Locate the cell with the specified text and output its [x, y] center coordinate. 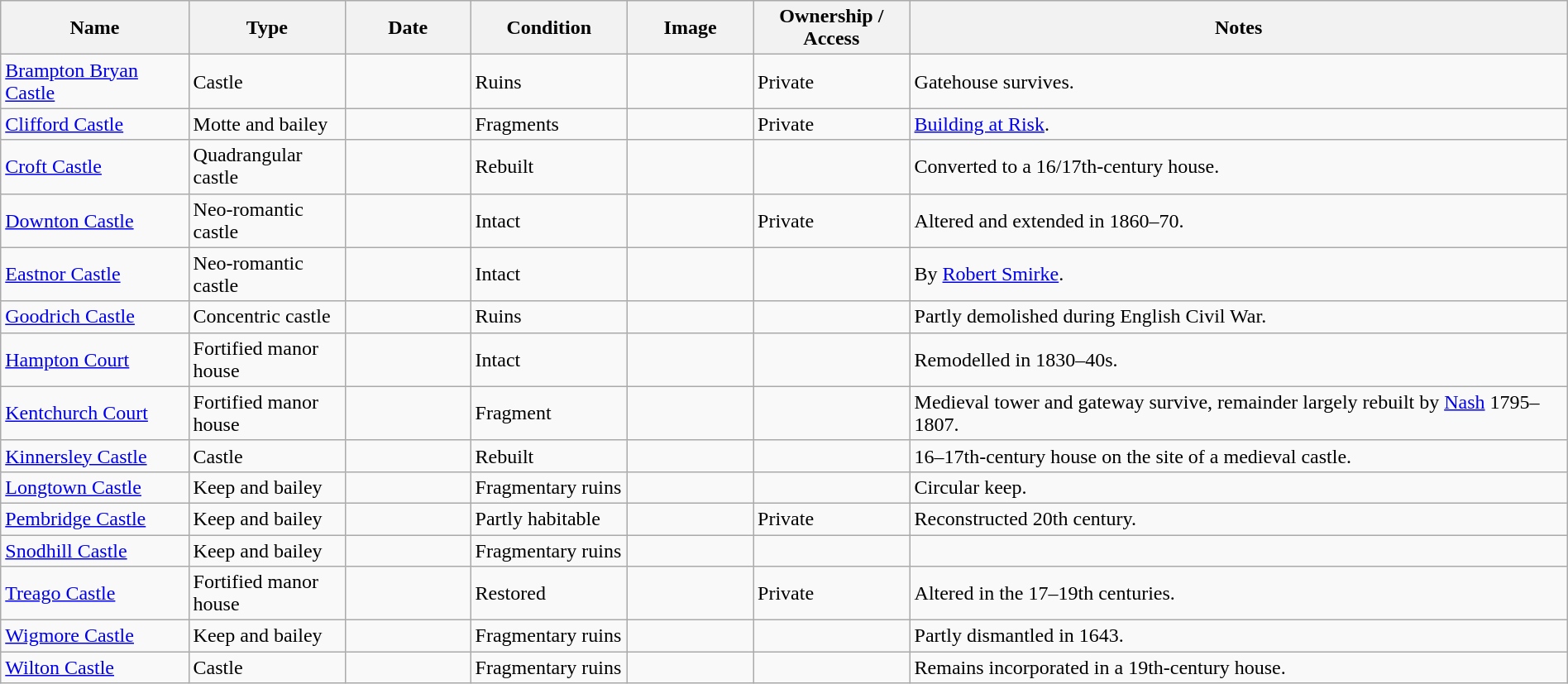
Clifford Castle [94, 124]
Snodhill Castle [94, 550]
Brampton Bryan Castle [94, 81]
Image [691, 28]
Name [94, 28]
Partly demolished during English Civil War. [1239, 317]
Treago Castle [94, 594]
Longtown Castle [94, 487]
Restored [549, 594]
Circular keep. [1239, 487]
Remodelled in 1830–40s. [1239, 359]
Fragment [549, 414]
Quadrangular castle [266, 167]
Medieval tower and gateway survive, remainder largely rebuilt by Nash 1795–1807. [1239, 414]
Wigmore Castle [94, 636]
Condition [549, 28]
Croft Castle [94, 167]
Ownership / Access [832, 28]
Converted to a 16/17th-century house. [1239, 167]
Wilton Castle [94, 667]
Building at Risk. [1239, 124]
Reconstructed 20th century. [1239, 519]
Partly habitable [549, 519]
Kinnersley Castle [94, 456]
By Robert Smirke. [1239, 275]
Date [409, 28]
Kentchurch Court [94, 414]
Gatehouse survives. [1239, 81]
Remains incorporated in a 19th-century house. [1239, 667]
Fragments [549, 124]
Downton Castle [94, 220]
Hampton Court [94, 359]
Motte and bailey [266, 124]
16–17th-century house on the site of a medieval castle. [1239, 456]
Type [266, 28]
Partly dismantled in 1643. [1239, 636]
Goodrich Castle [94, 317]
Notes [1239, 28]
Pembridge Castle [94, 519]
Concentric castle [266, 317]
Eastnor Castle [94, 275]
Altered in the 17–19th centuries. [1239, 594]
Altered and extended in 1860–70. [1239, 220]
